Extract the (X, Y) coordinate from the center of the cell holding the provided text.  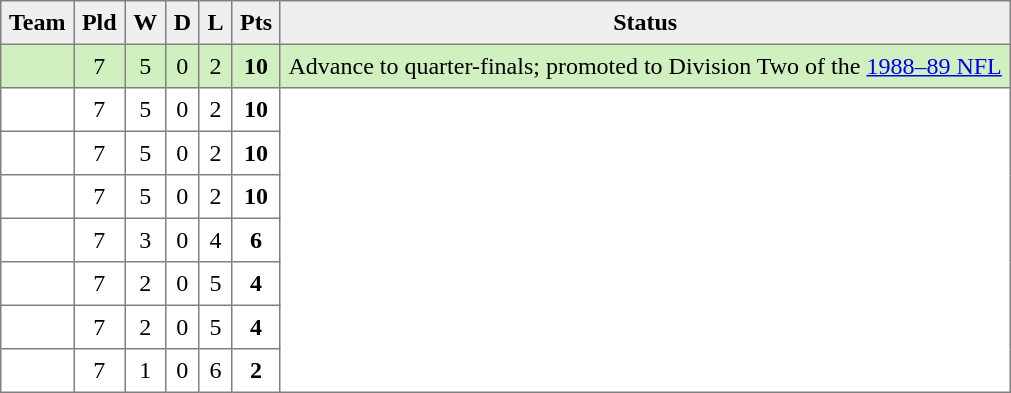
Team (38, 23)
W (145, 23)
L (216, 23)
Advance to quarter-finals; promoted to Division Two of the 1988–89 NFL (645, 66)
3 (145, 240)
D (182, 23)
1 (145, 371)
Pts (256, 23)
Pld (100, 23)
Status (645, 23)
